Pinpoint the cell where the given text exists, returning its [X, Y] midpoint coordinate. 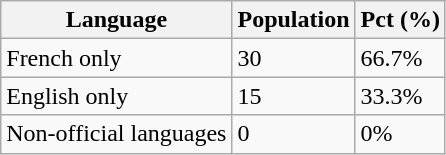
Population [294, 20]
Language [116, 20]
33.3% [400, 96]
0% [400, 134]
30 [294, 58]
Pct (%) [400, 20]
0 [294, 134]
English only [116, 96]
Non-official languages [116, 134]
French only [116, 58]
66.7% [400, 58]
15 [294, 96]
